Provide the (X, Y) coordinate of the cell's center where the given text is located.  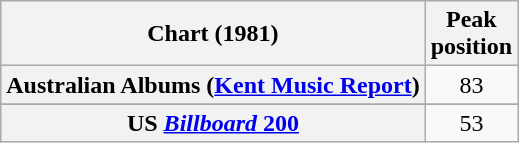
US Billboard 200 (213, 123)
Chart (1981) (213, 34)
Peakposition (471, 34)
83 (471, 85)
Australian Albums (Kent Music Report) (213, 85)
53 (471, 123)
